Pinpoint the cell where the given text exists, returning its (X, Y) midpoint coordinate. 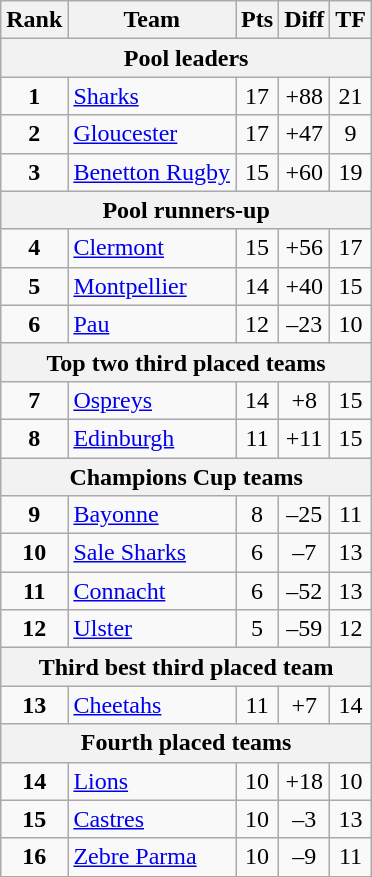
–52 (304, 591)
–59 (304, 629)
+56 (304, 248)
Pool runners-up (186, 210)
–23 (304, 324)
4 (34, 248)
Gloucester (152, 134)
+18 (304, 781)
Connacht (152, 591)
Pool leaders (186, 58)
21 (351, 96)
Pts (258, 20)
Cheetahs (152, 705)
Team (152, 20)
Top two third placed teams (186, 362)
Sale Sharks (152, 553)
+8 (304, 400)
Diff (304, 20)
+60 (304, 172)
Zebre Parma (152, 857)
Lions (152, 781)
Ulster (152, 629)
TF (351, 20)
Benetton Rugby (152, 172)
–25 (304, 515)
Clermont (152, 248)
Fourth placed teams (186, 743)
3 (34, 172)
+40 (304, 286)
Champions Cup teams (186, 477)
Sharks (152, 96)
+7 (304, 705)
Ospreys (152, 400)
Rank (34, 20)
2 (34, 134)
+88 (304, 96)
–7 (304, 553)
Bayonne (152, 515)
+47 (304, 134)
–9 (304, 857)
Montpellier (152, 286)
1 (34, 96)
7 (34, 400)
16 (34, 857)
Edinburgh (152, 438)
Castres (152, 819)
Third best third placed team (186, 667)
+11 (304, 438)
19 (351, 172)
–3 (304, 819)
Pau (152, 324)
